Extract the [x, y] coordinate from the center of the cell holding the provided text.  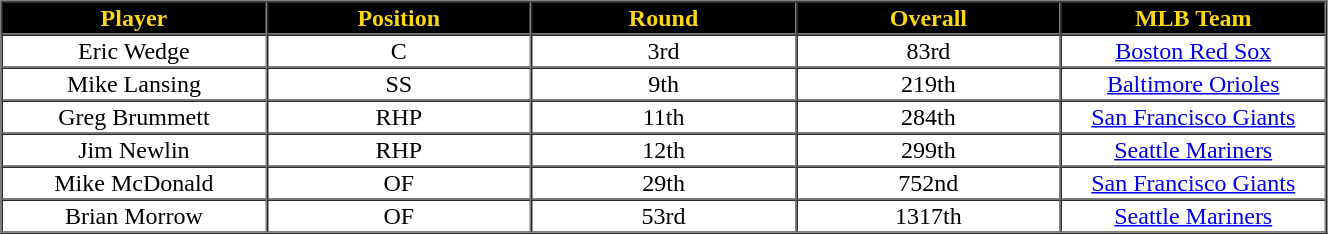
Mike Lansing [134, 84]
284th [928, 116]
83rd [928, 50]
Eric Wedge [134, 50]
SS [398, 84]
53rd [664, 216]
Player [134, 18]
Jim Newlin [134, 150]
Position [398, 18]
Mike McDonald [134, 182]
Baltimore Orioles [1194, 84]
Boston Red Sox [1194, 50]
29th [664, 182]
Brian Morrow [134, 216]
9th [664, 84]
299th [928, 150]
C [398, 50]
MLB Team [1194, 18]
1317th [928, 216]
Overall [928, 18]
219th [928, 84]
12th [664, 150]
Greg Brummett [134, 116]
11th [664, 116]
3rd [664, 50]
Round [664, 18]
752nd [928, 182]
